Determine the (x, y) coordinate at the center of the cell enclosing the given text.  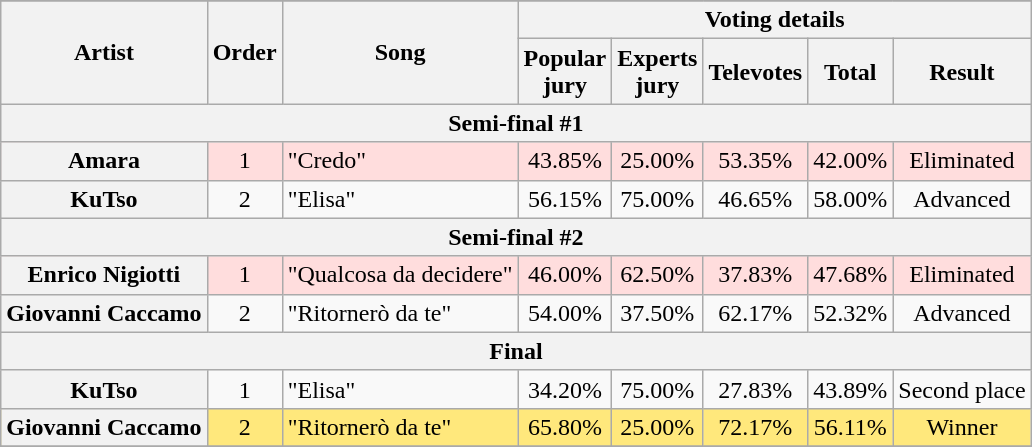
Amara (104, 161)
"Credo" (400, 161)
Winner (962, 427)
Televotes (756, 72)
47.68% (850, 275)
56.15% (565, 199)
72.17% (756, 427)
52.32% (850, 313)
Enrico Nigiotti (104, 275)
43.85% (565, 161)
37.50% (658, 313)
Result (962, 72)
37.83% (756, 275)
Final (516, 351)
54.00% (565, 313)
Artist (104, 52)
42.00% (850, 161)
43.89% (850, 389)
Semi-final #1 (516, 123)
Order (244, 52)
Popularjury (565, 72)
"Qualcosa da decidere" (400, 275)
56.11% (850, 427)
Voting details (774, 20)
62.17% (756, 313)
27.83% (756, 389)
62.50% (658, 275)
Expertsjury (658, 72)
Second place (962, 389)
65.80% (565, 427)
46.00% (565, 275)
Song (400, 52)
34.20% (565, 389)
Total (850, 72)
53.35% (756, 161)
Semi-final #2 (516, 237)
58.00% (850, 199)
46.65% (756, 199)
